Output the [x, y] coordinate of the center of the cell containing the given text.  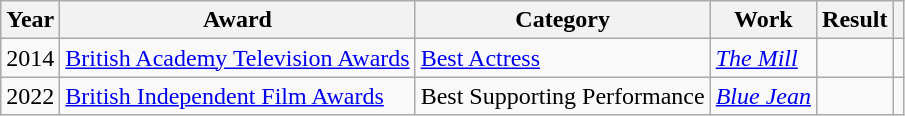
Best Supporting Performance [562, 96]
British Academy Television Awards [238, 58]
Award [238, 20]
Work [763, 20]
2014 [30, 58]
Blue Jean [763, 96]
The Mill [763, 58]
Category [562, 20]
British Independent Film Awards [238, 96]
2022 [30, 96]
Result [855, 20]
Best Actress [562, 58]
Year [30, 20]
